Output the (X, Y) coordinate of the center of the cell containing the given text.  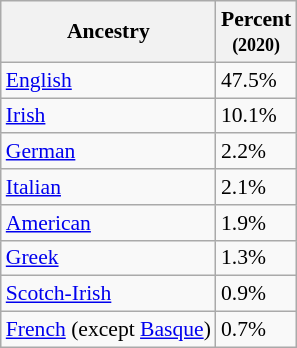
2.2% (256, 152)
Italian (108, 187)
American (108, 223)
Irish (108, 116)
0.9% (256, 294)
Percent(2020) (256, 32)
1.3% (256, 258)
French (except Basque) (108, 330)
English (108, 80)
0.7% (256, 330)
1.9% (256, 223)
10.1% (256, 116)
2.1% (256, 187)
Scotch-Irish (108, 294)
Greek (108, 258)
Ancestry (108, 32)
German (108, 152)
47.5% (256, 80)
